Pinpoint the cell where the given text exists, returning its [X, Y] midpoint coordinate. 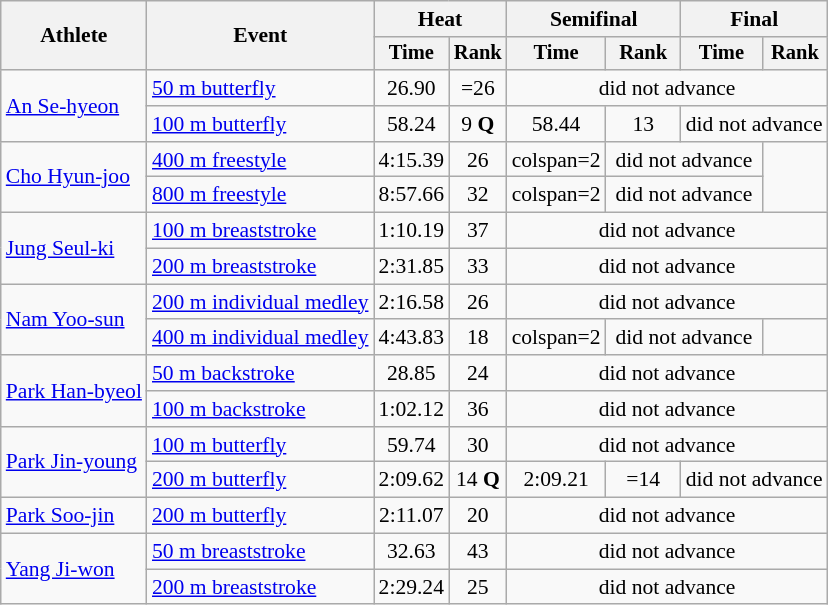
1:02.12 [412, 409]
Cho Hyun-joo [74, 178]
50 m breaststroke [260, 552]
100 m backstroke [260, 409]
Park Soo-jin [74, 516]
20 [478, 516]
4:43.83 [412, 338]
2:31.85 [412, 267]
2:29.24 [412, 587]
24 [478, 373]
13 [644, 124]
33 [478, 267]
43 [478, 552]
Nam Yoo-sun [74, 320]
28.85 [412, 373]
Park Han-byeol [74, 390]
Park Jin-young [74, 462]
26.90 [412, 88]
32.63 [412, 552]
Final [754, 19]
Event [260, 36]
2:09.21 [556, 480]
Athlete [74, 36]
2:11.07 [412, 516]
400 m individual medley [260, 338]
Jung Seul-ki [74, 248]
2:09.62 [412, 480]
14 Q [478, 480]
9 Q [478, 124]
400 m freestyle [260, 160]
4:15.39 [412, 160]
Heat [440, 19]
800 m freestyle [260, 195]
200 m individual medley [260, 302]
=14 [644, 480]
25 [478, 587]
1:10.19 [412, 231]
36 [478, 409]
32 [478, 195]
37 [478, 231]
2:16.58 [412, 302]
18 [478, 338]
Yang Ji-won [74, 570]
50 m backstroke [260, 373]
=26 [478, 88]
58.24 [412, 124]
58.44 [556, 124]
50 m butterfly [260, 88]
59.74 [412, 445]
30 [478, 445]
Semifinal [594, 19]
100 m breaststroke [260, 231]
An Se-hyeon [74, 106]
8:57.66 [412, 195]
